Detect which cell encompasses the target text, then output its [x, y] center coordinate. 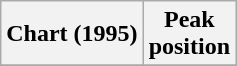
Peakposition [189, 34]
Chart (1995) [72, 34]
